Capture the cell that displays the provided text and extract its [x, y] central coordinate. 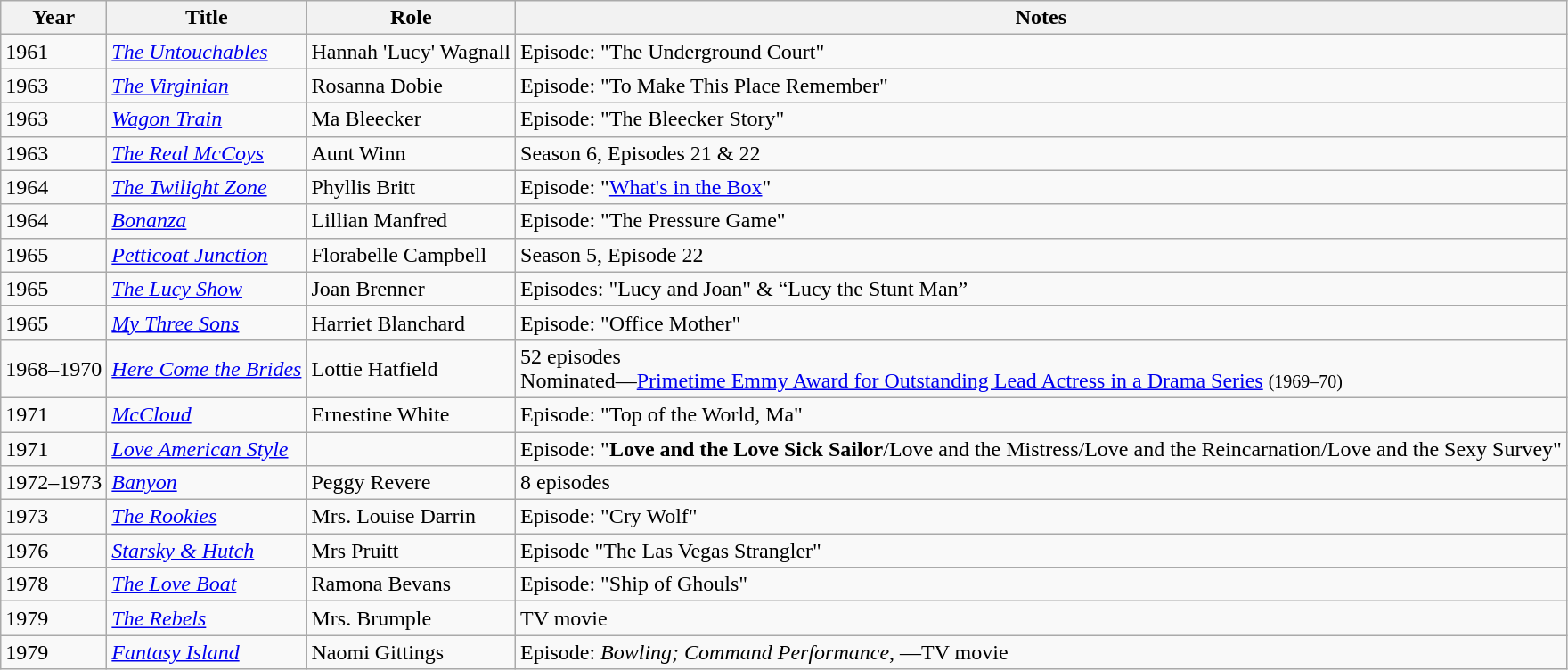
Bonanza [207, 221]
Lillian Manfred [412, 221]
1961 [53, 52]
Episode: "The Pressure Game" [1041, 221]
Title [207, 18]
1976 [53, 551]
Episode "The Las Vegas Strangler" [1041, 551]
Mrs. Louise Darrin [412, 517]
1973 [53, 517]
Rosanna Dobie [412, 86]
Role [412, 18]
Episode: "Love and the Love Sick Sailor/Love and the Mistress/Love and the Reincarnation/Love and the Sexy Survey" [1041, 448]
Mrs Pruitt [412, 551]
The Virginian [207, 86]
Episode: "Ship of Ghouls" [1041, 584]
My Three Sons [207, 323]
The Real McCoys [207, 153]
Here Come the Brides [207, 369]
Episode: "To Make This Place Remember" [1041, 86]
Ma Bleecker [412, 119]
Episode: "What's in the Box" [1041, 187]
1978 [53, 584]
Episode: Bowling; Command Performance, —TV movie [1041, 652]
The Twilight Zone [207, 187]
Naomi Gittings [412, 652]
8 episodes [1041, 483]
Florabelle Campbell [412, 255]
Petticoat Junction [207, 255]
Notes [1041, 18]
52 episodesNominated—Primetime Emmy Award for Outstanding Lead Actress in a Drama Series (1969–70) [1041, 369]
TV movie [1041, 618]
Ramona Bevans [412, 584]
Harriet Blanchard [412, 323]
Phyllis Britt [412, 187]
Banyon [207, 483]
Fantasy Island [207, 652]
Episodes: "Lucy and Joan" & “Lucy the Stunt Man” [1041, 289]
Peggy Revere [412, 483]
Starsky & Hutch [207, 551]
Hannah 'Lucy' Wagnall [412, 52]
1972–1973 [53, 483]
Season 5, Episode 22 [1041, 255]
1968–1970 [53, 369]
The Untouchables [207, 52]
Episode: "Top of the World, Ma" [1041, 414]
The Lucy Show [207, 289]
Season 6, Episodes 21 & 22 [1041, 153]
The Rookies [207, 517]
Episode: "Cry Wolf" [1041, 517]
Joan Brenner [412, 289]
The Rebels [207, 618]
Love American Style [207, 448]
Lottie Hatfield [412, 369]
Mrs. Brumple [412, 618]
Year [53, 18]
Episode: "The Bleecker Story" [1041, 119]
Episode: "The Underground Court" [1041, 52]
Episode: "Office Mother" [1041, 323]
McCloud [207, 414]
Aunt Winn [412, 153]
Wagon Train [207, 119]
The Love Boat [207, 584]
Ernestine White [412, 414]
